Identify which cell holds the provided text, then report its [X, Y] central coordinate. 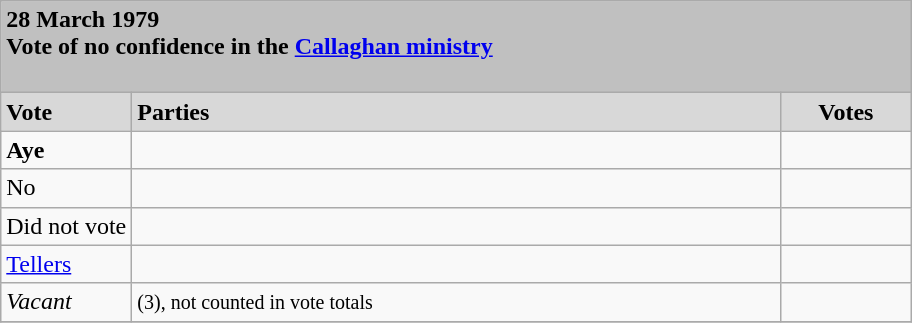
Vacant [66, 302]
Did not vote [66, 226]
No [66, 188]
Tellers [66, 264]
28 March 1979Vote of no confidence in the Callaghan ministry [456, 47]
Aye [66, 150]
Parties [456, 112]
Votes [846, 112]
(3), not counted in vote totals [456, 302]
Vote [66, 112]
